Locate the cell with the specified text and output its (x, y) center coordinate. 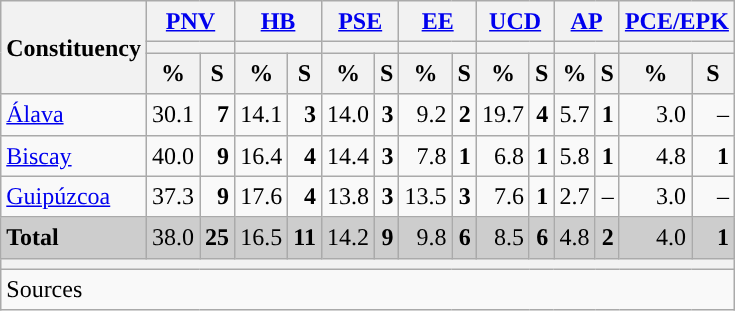
Total (74, 238)
PNV (190, 22)
Sources (368, 290)
AP (586, 22)
4.0 (655, 238)
Álava (74, 114)
5.7 (574, 114)
40.0 (172, 156)
13.5 (426, 196)
7.6 (502, 196)
PSE (360, 22)
13.8 (348, 196)
9.2 (426, 114)
7.8 (426, 156)
11 (305, 238)
9.8 (426, 238)
16.4 (262, 156)
8.5 (502, 238)
HB (278, 22)
38.0 (172, 238)
PCE/EPK (676, 22)
25 (218, 238)
5.8 (574, 156)
2.7 (574, 196)
Constituency (74, 48)
30.1 (172, 114)
17.6 (262, 196)
Guipúzcoa (74, 196)
14.2 (348, 238)
Biscay (74, 156)
14.4 (348, 156)
14.0 (348, 114)
37.3 (172, 196)
6.8 (502, 156)
14.1 (262, 114)
19.7 (502, 114)
EE (438, 22)
16.5 (262, 238)
7 (218, 114)
UCD (514, 22)
